Pinpoint the cell where the given text exists, returning its [X, Y] midpoint coordinate. 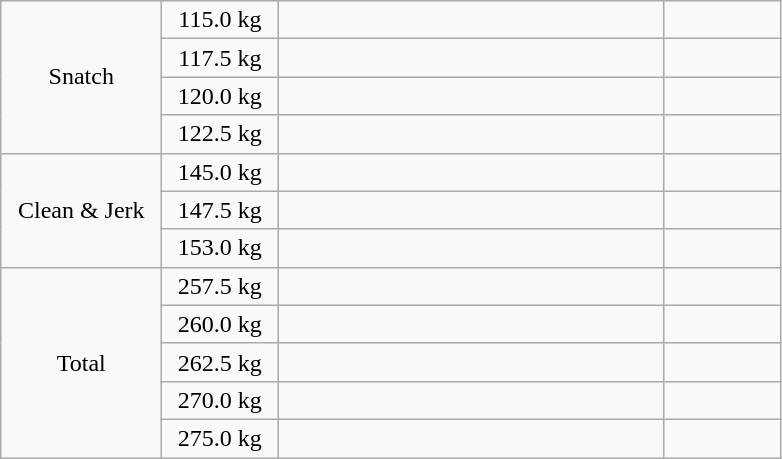
Snatch [82, 77]
153.0 kg [220, 248]
270.0 kg [220, 400]
Clean & Jerk [82, 210]
257.5 kg [220, 286]
120.0 kg [220, 96]
117.5 kg [220, 58]
275.0 kg [220, 438]
122.5 kg [220, 134]
260.0 kg [220, 324]
Total [82, 362]
115.0 kg [220, 20]
145.0 kg [220, 172]
147.5 kg [220, 210]
262.5 kg [220, 362]
